For the text-containing cell, return its midpoint in [x, y] coordinate format. 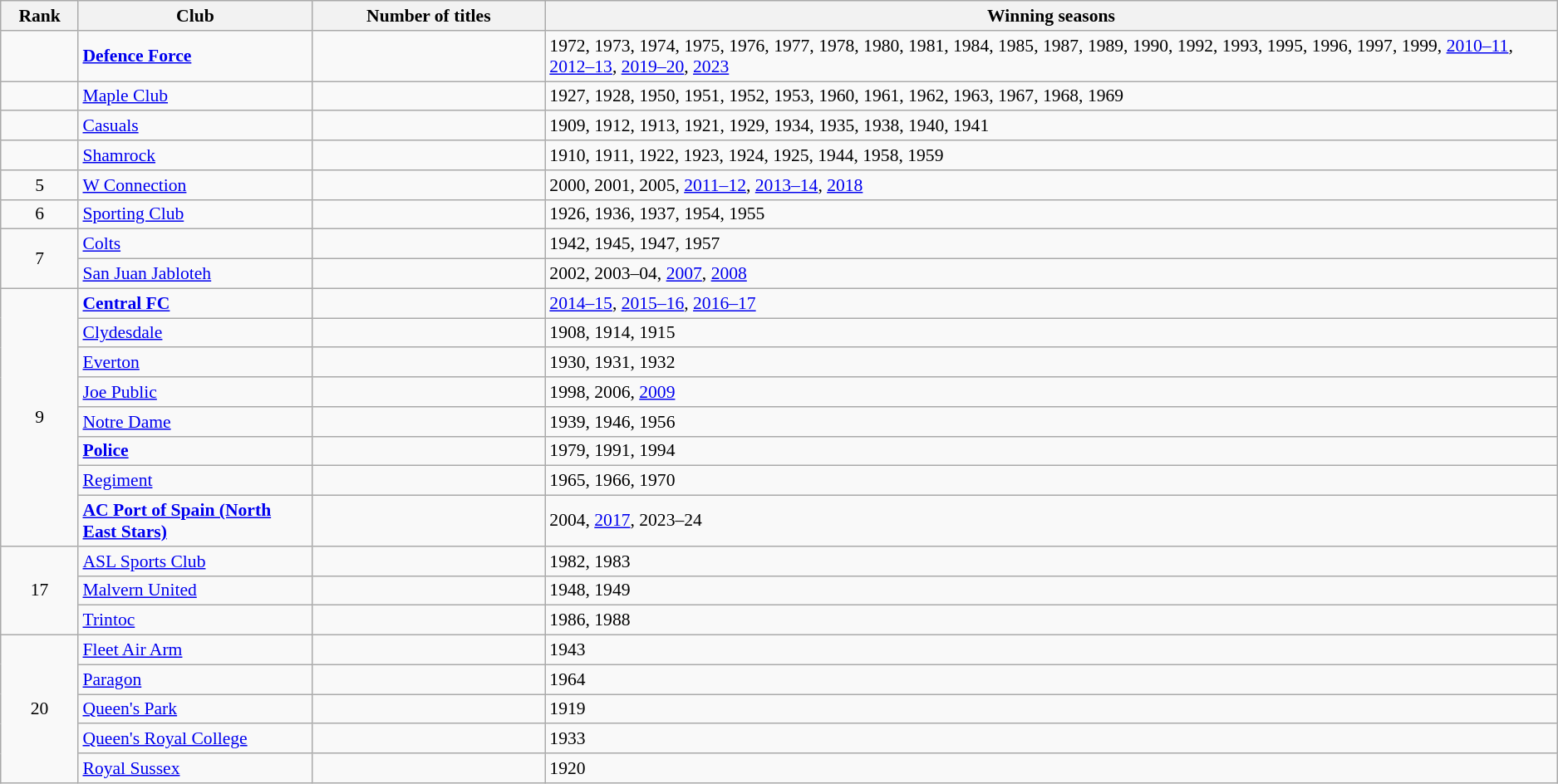
Casuals [194, 126]
Club [194, 16]
Trintoc [194, 620]
Sporting Club [194, 214]
Maple Club [194, 96]
Defence Force [194, 56]
1933 [1050, 739]
1909, 1912, 1913, 1921, 1929, 1934, 1935, 1938, 1940, 1941 [1050, 126]
2000, 2001, 2005, 2011–12, 2013–14, 2018 [1050, 185]
Fleet Air Arm [194, 650]
1943 [1050, 650]
Malvern United [194, 590]
Central FC [194, 303]
Police [194, 451]
9 [40, 417]
1927, 1928, 1950, 1951, 1952, 1953, 1960, 1961, 1962, 1963, 1967, 1968, 1969 [1050, 96]
Winning seasons [1050, 16]
1920 [1050, 768]
6 [40, 214]
1939, 1946, 1956 [1050, 422]
Regiment [194, 481]
5 [40, 185]
Clydesdale [194, 333]
7 [40, 259]
1926, 1936, 1937, 1954, 1955 [1050, 214]
1998, 2006, 2009 [1050, 392]
Number of titles [429, 16]
1982, 1983 [1050, 561]
Colts [194, 244]
1965, 1966, 1970 [1050, 481]
20 [40, 709]
1948, 1949 [1050, 590]
Rank [40, 16]
Joe Public [194, 392]
Everton [194, 363]
1930, 1931, 1932 [1050, 363]
2002, 2003–04, 2007, 2008 [1050, 274]
1986, 1988 [1050, 620]
Queen's Park [194, 709]
Royal Sussex [194, 768]
Paragon [194, 679]
1908, 1914, 1915 [1050, 333]
ASL Sports Club [194, 561]
1979, 1991, 1994 [1050, 451]
Shamrock [194, 155]
AC Port of Spain (North East Stars) [194, 522]
1964 [1050, 679]
Notre Dame [194, 422]
1919 [1050, 709]
2004, 2017, 2023–24 [1050, 522]
Queen's Royal College [194, 739]
1910, 1911, 1922, 1923, 1924, 1925, 1944, 1958, 1959 [1050, 155]
1942, 1945, 1947, 1957 [1050, 244]
San Juan Jabloteh [194, 274]
17 [40, 591]
2014–15, 2015–16, 2016–17 [1050, 303]
W Connection [194, 185]
